For the text-containing cell, return its midpoint in (X, Y) coordinate format. 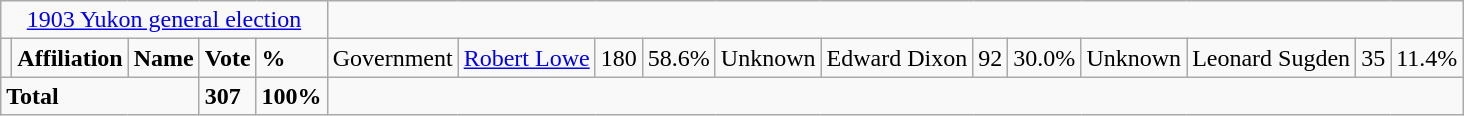
180 (618, 58)
92 (990, 58)
Affiliation (70, 58)
Total (100, 96)
11.4% (1427, 58)
307 (228, 96)
30.0% (1044, 58)
Edward Dixon (897, 58)
Leonard Sugden (1272, 58)
100% (292, 96)
Robert Lowe (526, 58)
Name (164, 58)
Government (392, 58)
1903 Yukon general election (164, 20)
35 (1374, 58)
% (292, 58)
58.6% (678, 58)
Vote (228, 58)
